Capture the cell that displays the provided text and extract its (X, Y) central coordinate. 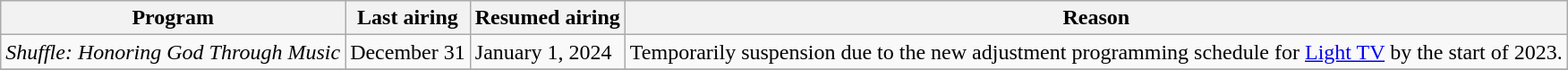
Shuffle: Honoring God Through Music (174, 52)
Last airing (408, 18)
January 1, 2024 (548, 52)
Program (174, 18)
December 31 (408, 52)
Reason (1095, 18)
Temporarily suspension due to the new adjustment programming schedule for Light TV by the start of 2023. (1095, 52)
Resumed airing (548, 18)
